Find where the given text appears and provide that cell's center as (x, y) coordinate. 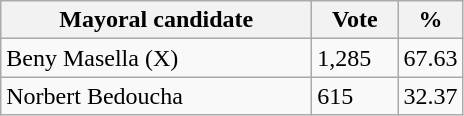
Mayoral candidate (156, 20)
32.37 (430, 96)
67.63 (430, 58)
1,285 (355, 58)
Vote (355, 20)
Beny Masella (X) (156, 58)
% (430, 20)
615 (355, 96)
Norbert Bedoucha (156, 96)
